Return (X, Y) of the center of cell containing provided text 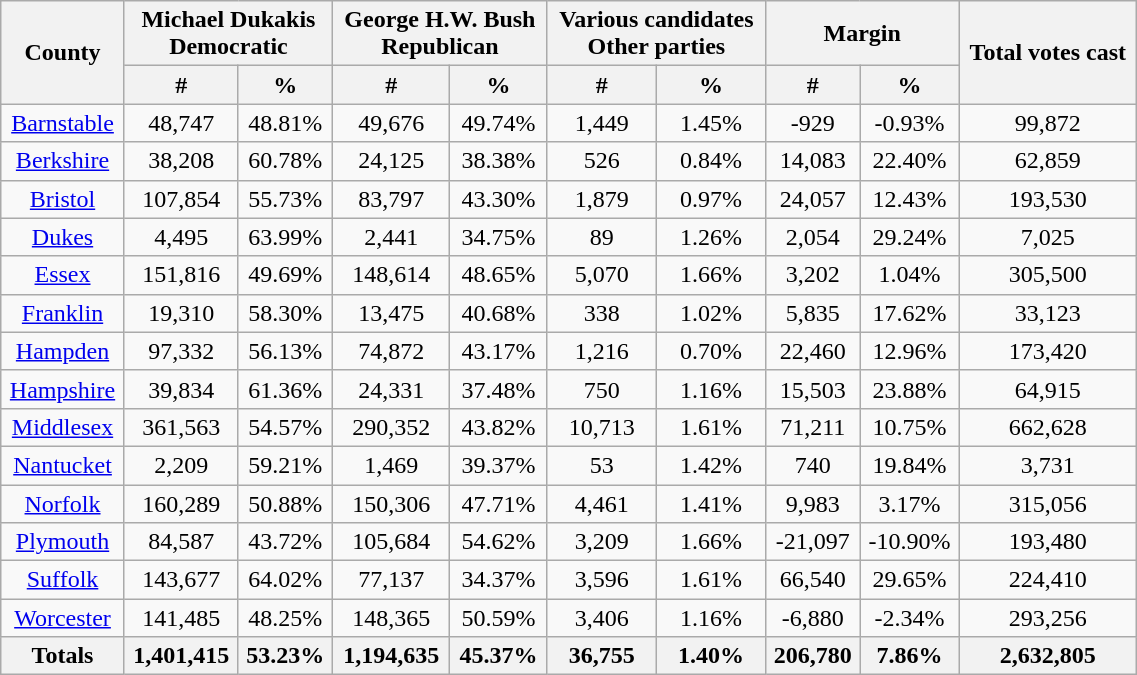
48.65% (499, 275)
141,485 (181, 618)
53 (602, 465)
7,025 (1048, 237)
-929 (812, 123)
49,676 (392, 123)
7.86% (910, 656)
2,209 (181, 465)
59.21% (286, 465)
143,677 (181, 580)
43.72% (286, 542)
58.30% (286, 313)
10,713 (602, 427)
1.40% (710, 656)
14,083 (812, 161)
105,684 (392, 542)
315,056 (1048, 503)
74,872 (392, 351)
0.97% (710, 199)
39,834 (181, 389)
24,125 (392, 161)
1,469 (392, 465)
-0.93% (910, 123)
64,915 (1048, 389)
1,401,415 (181, 656)
13,475 (392, 313)
Bristol (63, 199)
338 (602, 313)
3.17% (910, 503)
Suffolk (63, 580)
61.36% (286, 389)
9,983 (812, 503)
83,797 (392, 199)
Dukes (63, 237)
-6,880 (812, 618)
160,289 (181, 503)
Total votes cast (1048, 52)
40.68% (499, 313)
Plymouth (63, 542)
3,209 (602, 542)
99,872 (1048, 123)
15,503 (812, 389)
206,780 (812, 656)
George H.W. BushRepublican (440, 34)
Barnstable (63, 123)
Nantucket (63, 465)
193,530 (1048, 199)
37.48% (499, 389)
48.81% (286, 123)
64.02% (286, 580)
Essex (63, 275)
740 (812, 465)
36,755 (602, 656)
49.69% (286, 275)
224,410 (1048, 580)
23.88% (910, 389)
Margin (862, 34)
49.74% (499, 123)
3,202 (812, 275)
4,495 (181, 237)
19,310 (181, 313)
50.88% (286, 503)
89 (602, 237)
24,331 (392, 389)
293,256 (1048, 618)
97,332 (181, 351)
151,816 (181, 275)
22,460 (812, 351)
1.04% (910, 275)
1.42% (710, 465)
3,731 (1048, 465)
29.65% (910, 580)
1,216 (602, 351)
63.99% (286, 237)
43.82% (499, 427)
Berkshire (63, 161)
3,596 (602, 580)
Middlesex (63, 427)
34.75% (499, 237)
1.02% (710, 313)
10.75% (910, 427)
526 (602, 161)
662,628 (1048, 427)
1,449 (602, 123)
84,587 (181, 542)
12.96% (910, 351)
29.24% (910, 237)
3,406 (602, 618)
43.30% (499, 199)
2,054 (812, 237)
750 (602, 389)
39.37% (499, 465)
48.25% (286, 618)
1.45% (710, 123)
50.59% (499, 618)
2,632,805 (1048, 656)
77,137 (392, 580)
71,211 (812, 427)
38.38% (499, 161)
Franklin (63, 313)
56.13% (286, 351)
Totals (63, 656)
34.37% (499, 580)
47.71% (499, 503)
45.37% (499, 656)
12.43% (910, 199)
1,194,635 (392, 656)
107,854 (181, 199)
55.73% (286, 199)
Michael DukakisDemocratic (228, 34)
148,614 (392, 275)
60.78% (286, 161)
22.40% (910, 161)
-10.90% (910, 542)
1.41% (710, 503)
48,747 (181, 123)
2,441 (392, 237)
148,365 (392, 618)
38,208 (181, 161)
4,461 (602, 503)
62,859 (1048, 161)
5,070 (602, 275)
1,879 (602, 199)
193,480 (1048, 542)
54.57% (286, 427)
66,540 (812, 580)
0.70% (710, 351)
Worcester (63, 618)
-2.34% (910, 618)
305,500 (1048, 275)
-21,097 (812, 542)
5,835 (812, 313)
Various candidatesOther parties (656, 34)
1.26% (710, 237)
173,420 (1048, 351)
43.17% (499, 351)
290,352 (392, 427)
24,057 (812, 199)
Hampden (63, 351)
Hampshire (63, 389)
54.62% (499, 542)
19.84% (910, 465)
150,306 (392, 503)
33,123 (1048, 313)
County (63, 52)
361,563 (181, 427)
17.62% (910, 313)
0.84% (710, 161)
53.23% (286, 656)
Norfolk (63, 503)
